Capture the cell that displays the provided text and extract its [X, Y] central coordinate. 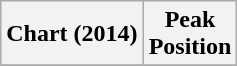
Peak Position [190, 34]
Chart (2014) [72, 34]
